Pinpoint the cell where the given text exists, returning its (X, Y) midpoint coordinate. 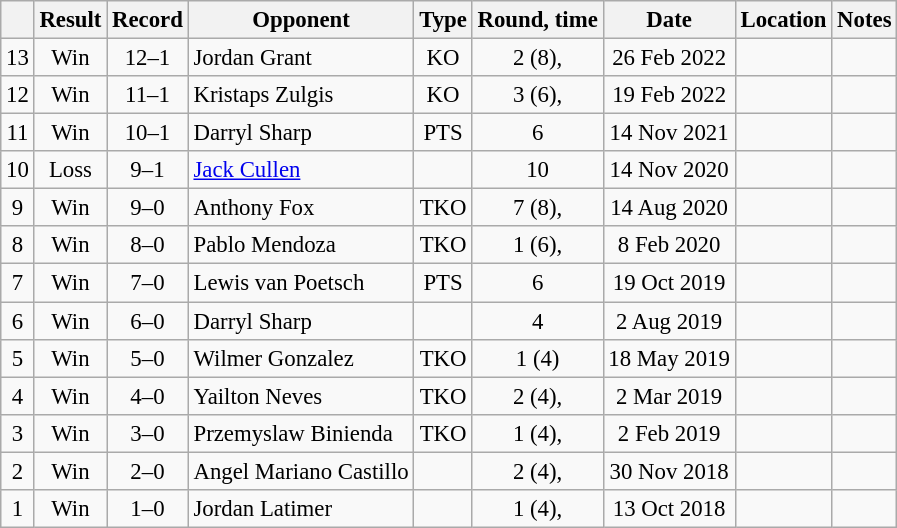
1 (18, 509)
19 Feb 2022 (669, 95)
1–0 (148, 509)
13 (18, 58)
30 Nov 2018 (669, 471)
Notes (864, 20)
5–0 (148, 358)
Type (443, 20)
14 Aug 2020 (669, 208)
12–1 (148, 58)
2 Mar 2019 (669, 396)
8 Feb 2020 (669, 245)
11 (18, 133)
1 (4) (538, 358)
2–0 (148, 471)
14 Nov 2021 (669, 133)
Loss (70, 170)
Jack Cullen (301, 170)
3 (18, 433)
Wilmer Gonzalez (301, 358)
26 Feb 2022 (669, 58)
4–0 (148, 396)
7 (18, 283)
11–1 (148, 95)
7 (8), (538, 208)
10–1 (148, 133)
7–0 (148, 283)
3–0 (148, 433)
Kristaps Zulgis (301, 95)
8 (18, 245)
Location (784, 20)
18 May 2019 (669, 358)
Jordan Latimer (301, 509)
9 (18, 208)
9–1 (148, 170)
3 (6), (538, 95)
9–0 (148, 208)
Przemyslaw Binienda (301, 433)
Result (70, 20)
2 (8), (538, 58)
19 Oct 2019 (669, 283)
Angel Mariano Castillo (301, 471)
Record (148, 20)
Jordan Grant (301, 58)
2 Feb 2019 (669, 433)
2 (18, 471)
14 Nov 2020 (669, 170)
13 Oct 2018 (669, 509)
5 (18, 358)
12 (18, 95)
Pablo Mendoza (301, 245)
2 Aug 2019 (669, 321)
1 (6), (538, 245)
Round, time (538, 20)
Yailton Neves (301, 396)
8–0 (148, 245)
Anthony Fox (301, 208)
Date (669, 20)
Lewis van Poetsch (301, 283)
6–0 (148, 321)
Opponent (301, 20)
